Pinpoint the cell where the given text exists, returning its [x, y] midpoint coordinate. 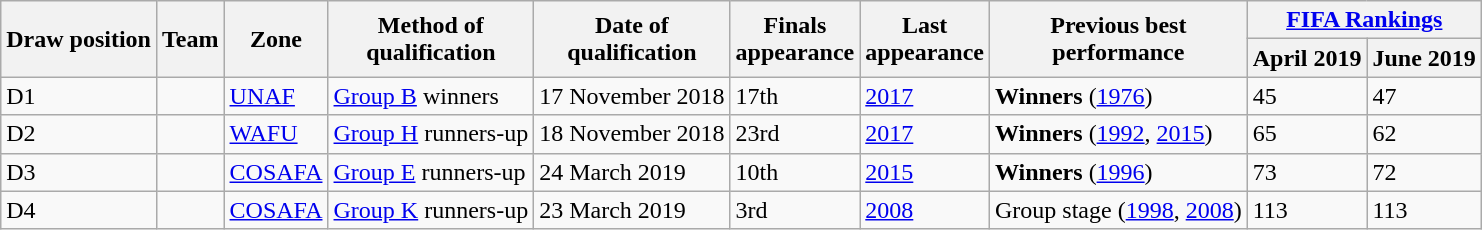
Zone [276, 39]
UNAF [276, 96]
23rd [795, 134]
D1 [79, 96]
Draw position [79, 39]
2015 [925, 172]
D4 [79, 210]
FIFA Rankings [1364, 20]
Winners (1976) [1119, 96]
47 [1424, 96]
Winners (1996) [1119, 172]
73 [1307, 172]
45 [1307, 96]
62 [1424, 134]
Finalsappearance [795, 39]
10th [795, 172]
65 [1307, 134]
June 2019 [1424, 58]
3rd [795, 210]
Group B winners [431, 96]
Group K runners-up [431, 210]
Lastappearance [925, 39]
Date ofqualification [632, 39]
WAFU [276, 134]
Previous bestperformance [1119, 39]
Group stage (1998, 2008) [1119, 210]
Method ofqualification [431, 39]
72 [1424, 172]
17th [795, 96]
Winners (1992, 2015) [1119, 134]
Group H runners-up [431, 134]
April 2019 [1307, 58]
D2 [79, 134]
18 November 2018 [632, 134]
23 March 2019 [632, 210]
D3 [79, 172]
2008 [925, 210]
Group E runners-up [431, 172]
24 March 2019 [632, 172]
Team [190, 39]
17 November 2018 [632, 96]
